Find where the given text appears and provide that cell's center as (X, Y) coordinate. 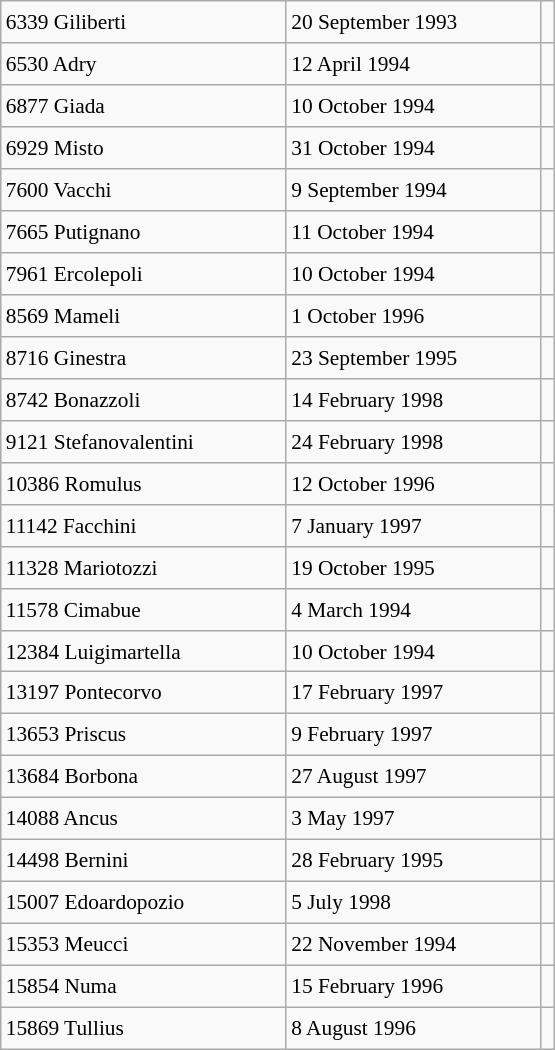
12384 Luigimartella (144, 651)
15854 Numa (144, 986)
28 February 1995 (413, 861)
9121 Stefanovalentini (144, 441)
8742 Bonazzoli (144, 399)
15 February 1996 (413, 986)
11328 Mariotozzi (144, 567)
7 January 1997 (413, 525)
13197 Pontecorvo (144, 693)
10386 Romulus (144, 483)
15869 Tullius (144, 1028)
15353 Meucci (144, 945)
12 October 1996 (413, 483)
6530 Adry (144, 64)
6339 Giliberti (144, 22)
4 March 1994 (413, 609)
20 September 1993 (413, 22)
13684 Borbona (144, 777)
24 February 1998 (413, 441)
7961 Ercolepoli (144, 274)
17 February 1997 (413, 693)
22 November 1994 (413, 945)
27 August 1997 (413, 777)
12 April 1994 (413, 64)
14088 Ancus (144, 819)
1 October 1996 (413, 316)
19 October 1995 (413, 567)
13653 Priscus (144, 735)
11 October 1994 (413, 232)
11578 Cimabue (144, 609)
14 February 1998 (413, 399)
23 September 1995 (413, 358)
7665 Putignano (144, 232)
14498 Bernini (144, 861)
31 October 1994 (413, 148)
9 February 1997 (413, 735)
5 July 1998 (413, 903)
8716 Ginestra (144, 358)
8 August 1996 (413, 1028)
6877 Giada (144, 106)
8569 Mameli (144, 316)
15007 Edoardopozio (144, 903)
7600 Vacchi (144, 190)
6929 Misto (144, 148)
9 September 1994 (413, 190)
3 May 1997 (413, 819)
11142 Facchini (144, 525)
